Detect which cell encompasses the target text, then output its [X, Y] center coordinate. 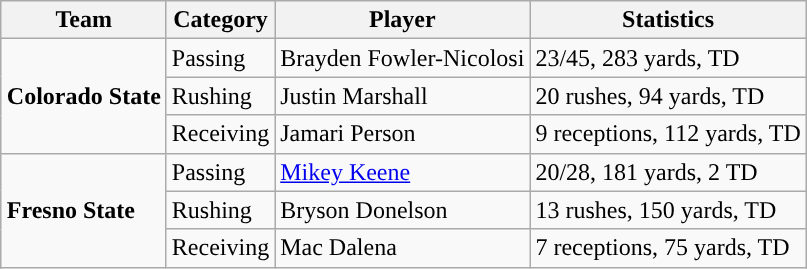
Statistics [668, 20]
Category [220, 20]
Mac Dalena [402, 248]
Brayden Fowler-Nicolosi [402, 58]
Player [402, 20]
23/45, 283 yards, TD [668, 58]
Mikey Keene [402, 172]
20/28, 181 yards, 2 TD [668, 172]
Jamari Person [402, 134]
Bryson Donelson [402, 210]
Justin Marshall [402, 96]
7 receptions, 75 yards, TD [668, 248]
Team [84, 20]
Fresno State [84, 210]
9 receptions, 112 yards, TD [668, 134]
20 rushes, 94 yards, TD [668, 96]
13 rushes, 150 yards, TD [668, 210]
Colorado State [84, 96]
